Return the [x, y] coordinate for the center point of the cell that contains the specified text.  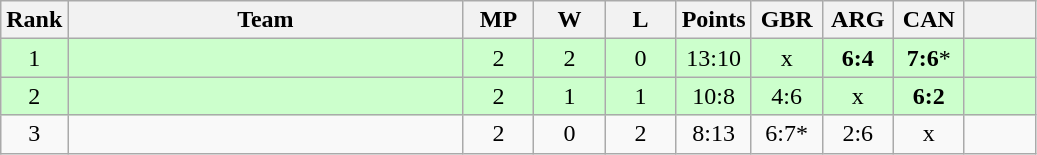
13:10 [714, 58]
4:6 [786, 96]
3 [34, 134]
10:8 [714, 96]
6:2 [928, 96]
GBR [786, 20]
ARG [858, 20]
2:6 [858, 134]
CAN [928, 20]
6:4 [858, 58]
MP [498, 20]
Team [266, 20]
6:7* [786, 134]
8:13 [714, 134]
W [570, 20]
Rank [34, 20]
Points [714, 20]
L [640, 20]
7:6* [928, 58]
